Return [X, Y] of the center of cell containing provided text 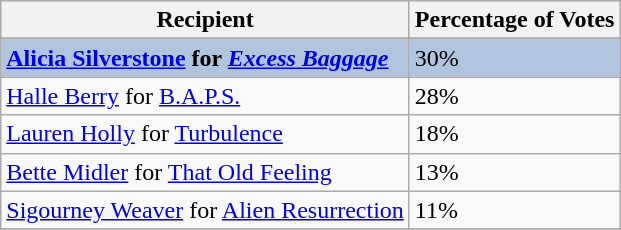
30% [514, 58]
13% [514, 172]
Bette Midler for That Old Feeling [206, 172]
Halle Berry for B.A.P.S. [206, 96]
Percentage of Votes [514, 20]
Alicia Silverstone for Excess Baggage [206, 58]
11% [514, 210]
Sigourney Weaver for Alien Resurrection [206, 210]
Lauren Holly for Turbulence [206, 134]
28% [514, 96]
Recipient [206, 20]
18% [514, 134]
